Provide the [X, Y] coordinate of the cell's center where the given text is located.  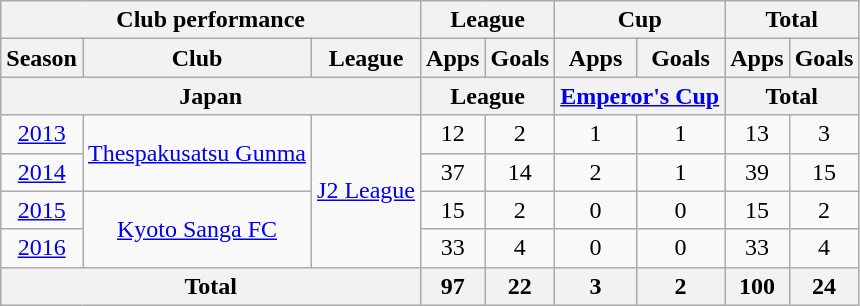
97 [453, 286]
37 [453, 172]
39 [757, 172]
2015 [42, 210]
100 [757, 286]
12 [453, 134]
Kyoto Sanga FC [196, 229]
2014 [42, 172]
Cup [640, 20]
Season [42, 58]
Japan [211, 96]
2016 [42, 248]
Club [196, 58]
22 [520, 286]
13 [757, 134]
Emperor's Cup [640, 96]
24 [824, 286]
J2 League [366, 191]
Club performance [211, 20]
Thespakusatsu Gunma [196, 153]
2013 [42, 134]
14 [520, 172]
